Scan for the cell matching the given text and deliver its [X, Y] coordinate at center. 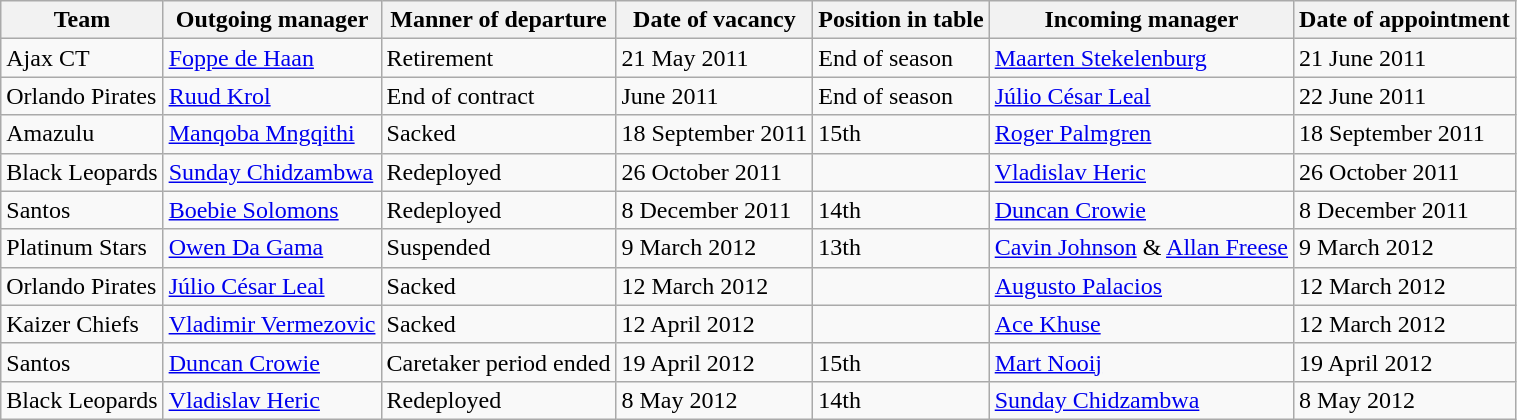
Ace Khuse [1141, 324]
End of contract [498, 96]
Owen Da Gama [272, 248]
Position in table [901, 20]
12 April 2012 [714, 324]
Manqoba Mngqithi [272, 134]
Date of appointment [1405, 20]
Foppe de Haan [272, 58]
Kaizer Chiefs [82, 324]
Boebie Solomons [272, 210]
Platinum Stars [82, 248]
Vladimir Vermezovic [272, 324]
Outgoing manager [272, 20]
Team [82, 20]
Ajax CT [82, 58]
Retirement [498, 58]
Mart Nooij [1141, 362]
Ruud Krol [272, 96]
Suspended [498, 248]
Incoming manager [1141, 20]
June 2011 [714, 96]
Augusto Palacios [1141, 286]
22 June 2011 [1405, 96]
21 June 2011 [1405, 58]
Amazulu [82, 134]
Caretaker period ended [498, 362]
Roger Palmgren [1141, 134]
21 May 2011 [714, 58]
Manner of departure [498, 20]
13th [901, 248]
Cavin Johnson & Allan Freese [1141, 248]
Date of vacancy [714, 20]
Maarten Stekelenburg [1141, 58]
